Return (x, y) of the center of cell containing provided text 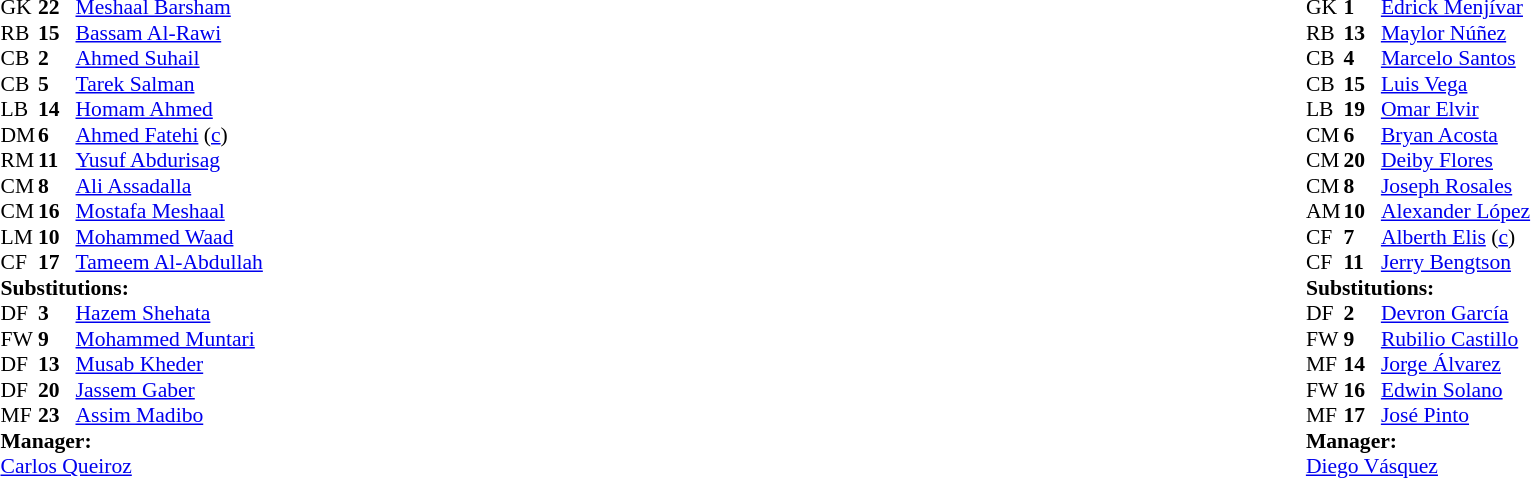
Devron García (1456, 313)
19 (1362, 109)
Rubilio Castillo (1456, 339)
Alberth Elis (c) (1456, 237)
Edwin Solano (1456, 390)
AM (1325, 211)
Jerry Bengtson (1456, 263)
23 (57, 415)
Bassam Al-Rawi (170, 33)
Yusuf Abdurisag (170, 161)
Ali Assadalla (170, 186)
4 (1362, 59)
Mohammed Muntari (170, 339)
Homam Ahmed (170, 109)
Jorge Álvarez (1456, 365)
5 (57, 84)
3 (57, 313)
Ahmed Fatehi (c) (170, 135)
Musab Kheder (170, 365)
Maylor Núñez (1456, 33)
LM (19, 237)
Jassem Gaber (170, 390)
Deiby Flores (1456, 161)
José Pinto (1456, 415)
DM (19, 135)
Marcelo Santos (1456, 59)
Tameem Al-Abdullah (170, 263)
Alexander López (1456, 211)
Luis Vega (1456, 84)
Omar Elvir (1456, 109)
Bryan Acosta (1456, 135)
Mohammed Waad (170, 237)
Tarek Salman (170, 84)
RM (19, 161)
Ahmed Suhail (170, 59)
Hazem Shehata (170, 313)
7 (1362, 237)
Joseph Rosales (1456, 186)
Mostafa Meshaal (170, 211)
Assim Madibo (170, 415)
